Extract the (x, y) coordinate from the center of the cell holding the provided text.  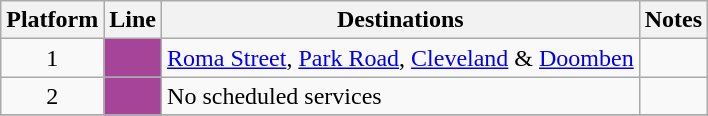
Notes (673, 20)
No scheduled services (401, 96)
Roma Street, Park Road, Cleveland & Doomben (401, 58)
Line (133, 20)
1 (52, 58)
Platform (52, 20)
2 (52, 96)
Destinations (401, 20)
